Scan for the cell matching the given text and deliver its [x, y] coordinate at center. 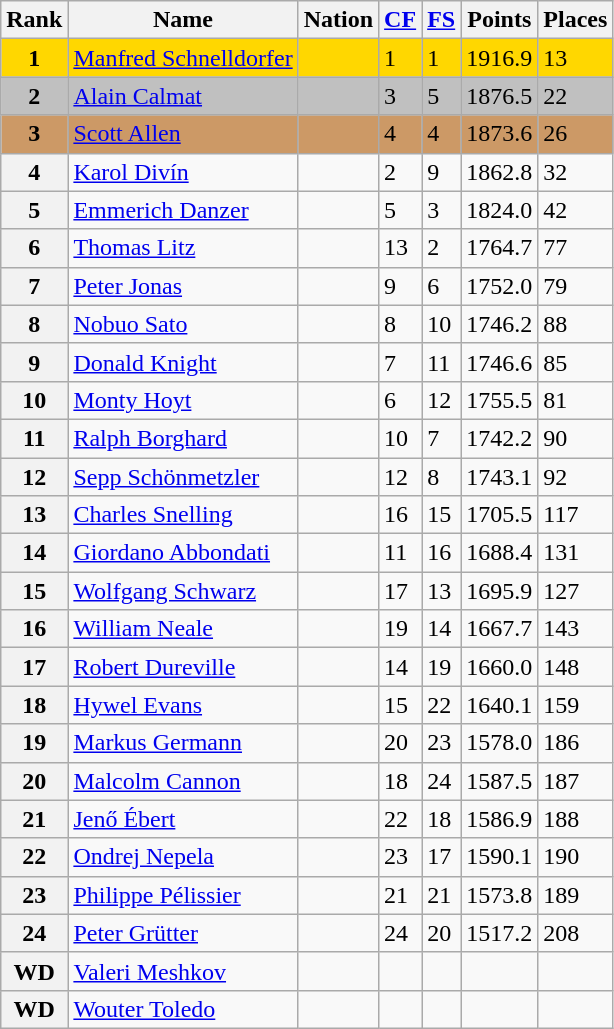
1916.9 [500, 58]
1695.9 [500, 591]
Thomas Litz [183, 248]
1746.2 [500, 324]
32 [576, 172]
Nobuo Sato [183, 324]
1862.8 [500, 172]
Peter Grütter [183, 933]
79 [576, 286]
1586.9 [500, 819]
1578.0 [500, 743]
Wouter Toledo [183, 1009]
1876.5 [500, 96]
190 [576, 857]
Ondrej Nepela [183, 857]
Monty Hoyt [183, 400]
1746.6 [500, 362]
1517.2 [500, 933]
186 [576, 743]
1742.2 [500, 438]
1660.0 [500, 667]
Sepp Schönmetzler [183, 477]
Hywel Evans [183, 705]
FS [442, 20]
Donald Knight [183, 362]
143 [576, 629]
William Neale [183, 629]
Emmerich Danzer [183, 210]
1573.8 [500, 895]
Markus Germann [183, 743]
Charles Snelling [183, 515]
Philippe Pélissier [183, 895]
148 [576, 667]
Jenő Ébert [183, 819]
208 [576, 933]
1705.5 [500, 515]
117 [576, 515]
1764.7 [500, 248]
127 [576, 591]
Karol Divín [183, 172]
1752.0 [500, 286]
Valeri Meshkov [183, 971]
1873.6 [500, 134]
90 [576, 438]
187 [576, 781]
Wolfgang Schwarz [183, 591]
Robert Dureville [183, 667]
Alain Calmat [183, 96]
1755.5 [500, 400]
Giordano Abbondati [183, 553]
1743.1 [500, 477]
159 [576, 705]
CF [400, 20]
188 [576, 819]
1824.0 [500, 210]
88 [576, 324]
Ralph Borghard [183, 438]
Name [183, 20]
1688.4 [500, 553]
131 [576, 553]
42 [576, 210]
1590.1 [500, 857]
Nation [338, 20]
77 [576, 248]
Malcolm Cannon [183, 781]
1667.7 [500, 629]
85 [576, 362]
Scott Allen [183, 134]
1640.1 [500, 705]
Peter Jonas [183, 286]
81 [576, 400]
189 [576, 895]
Manfred Schnelldorfer [183, 58]
Places [576, 20]
26 [576, 134]
Rank [34, 20]
1587.5 [500, 781]
92 [576, 477]
Points [500, 20]
